Detect which cell encompasses the target text, then output its [X, Y] center coordinate. 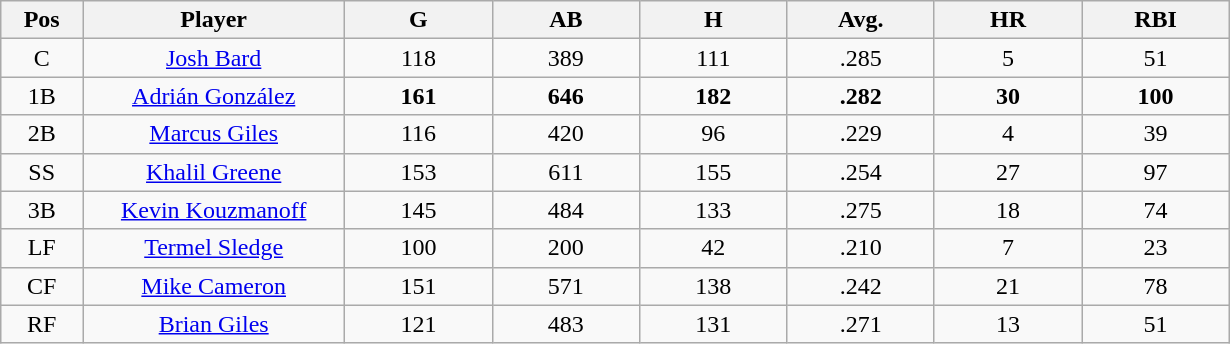
96 [714, 134]
182 [714, 96]
Pos [42, 20]
161 [418, 96]
484 [566, 210]
3B [42, 210]
155 [714, 172]
23 [1156, 248]
Kevin Kouzmanoff [214, 210]
.282 [860, 96]
Mike Cameron [214, 286]
78 [1156, 286]
18 [1008, 210]
646 [566, 96]
HR [1008, 20]
C [42, 58]
Adrián González [214, 96]
483 [566, 324]
Khalil Greene [214, 172]
.275 [860, 210]
.271 [860, 324]
116 [418, 134]
.285 [860, 58]
42 [714, 248]
571 [566, 286]
Avg. [860, 20]
151 [418, 286]
13 [1008, 324]
611 [566, 172]
111 [714, 58]
.242 [860, 286]
39 [1156, 134]
.210 [860, 248]
133 [714, 210]
200 [566, 248]
1B [42, 96]
27 [1008, 172]
74 [1156, 210]
Josh Bard [214, 58]
G [418, 20]
.254 [860, 172]
138 [714, 286]
389 [566, 58]
145 [418, 210]
SS [42, 172]
Brian Giles [214, 324]
Marcus Giles [214, 134]
AB [566, 20]
Termel Sledge [214, 248]
H [714, 20]
30 [1008, 96]
RBI [1156, 20]
153 [418, 172]
420 [566, 134]
RF [42, 324]
4 [1008, 134]
21 [1008, 286]
CF [42, 286]
LF [42, 248]
97 [1156, 172]
7 [1008, 248]
121 [418, 324]
.229 [860, 134]
131 [714, 324]
2B [42, 134]
5 [1008, 58]
118 [418, 58]
Player [214, 20]
